Determine the [X, Y] coordinate at the center of the cell enclosing the given text.  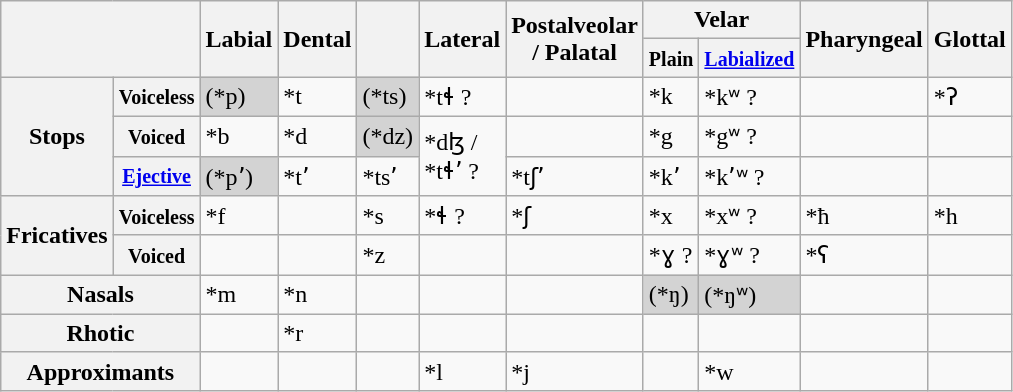
(*dz) [388, 136]
*tsʼ [388, 176]
*ʔ [970, 97]
Stops [57, 136]
*tɬ ? [462, 97]
Labial [239, 39]
Labialized [750, 58]
*xʷ ? [750, 216]
*j [575, 371]
Plain [671, 58]
*f [239, 216]
(*pʼ) [239, 176]
*kʷ ? [750, 97]
*kʼʷ ? [750, 176]
(*ŋ) [671, 295]
*w [750, 371]
*b [239, 136]
Pharyngeal [864, 39]
*gʷ ? [750, 136]
*ɣ ? [671, 255]
Ejective [156, 176]
*ʕ [864, 255]
*d [318, 136]
*ɬ ? [462, 216]
*g [671, 136]
Rhotic [100, 333]
*r [318, 333]
*n [318, 295]
(*ŋʷ) [750, 295]
*ʃ [575, 216]
*kʼ [671, 176]
*dɮ /*tɬʼ ? [462, 156]
*tʃʼ [575, 176]
*z [388, 255]
*k [671, 97]
Velar [722, 20]
Dental [318, 39]
*ħ [864, 216]
*m [239, 295]
*l [462, 371]
Lateral [462, 39]
*tʼ [318, 176]
Glottal [970, 39]
*t [318, 97]
*h [970, 216]
Nasals [100, 295]
*ɣʷ ? [750, 255]
Fricatives [57, 236]
Approximants [100, 371]
*x [671, 216]
(*ts) [388, 97]
Postalveolar/ Palatal [575, 39]
*s [388, 216]
(*p) [239, 97]
